Output the [x, y] coordinate of the center of the cell containing the given text.  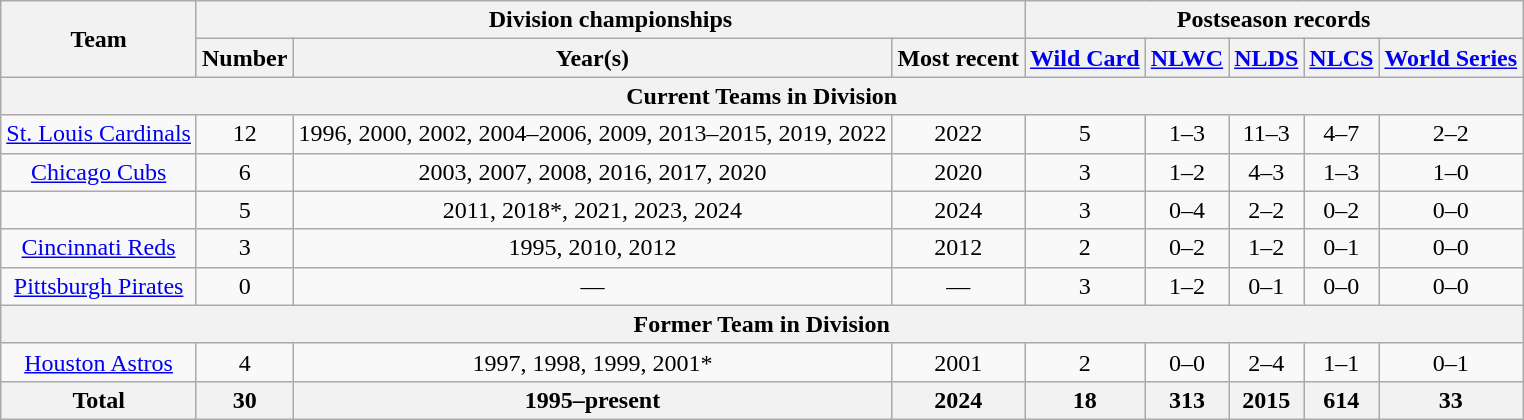
2–4 [1266, 362]
1995, 2010, 2012 [592, 248]
6 [244, 172]
Number [244, 58]
1996, 2000, 2002, 2004–2006, 2009, 2013–2015, 2019, 2022 [592, 134]
Year(s) [592, 58]
0 [244, 286]
NLCS [1342, 58]
12 [244, 134]
St. Louis Cardinals [99, 134]
18 [1084, 400]
4–7 [1342, 134]
0–4 [1187, 210]
2001 [958, 362]
Houston Astros [99, 362]
Pittsburgh Pirates [99, 286]
Wild Card [1084, 58]
1–0 [1451, 172]
Former Team in Division [762, 324]
1–1 [1342, 362]
2022 [958, 134]
313 [1187, 400]
33 [1451, 400]
2012 [958, 248]
Postseason records [1273, 20]
1995–present [592, 400]
Cincinnati Reds [99, 248]
2011, 2018*, 2021, 2023, 2024 [592, 210]
Division championships [610, 20]
4–3 [1266, 172]
30 [244, 400]
Most recent [958, 58]
World Series [1451, 58]
2020 [958, 172]
Current Teams in Division [762, 96]
NLWC [1187, 58]
Team [99, 39]
Total [99, 400]
4 [244, 362]
1997, 1998, 1999, 2001* [592, 362]
NLDS [1266, 58]
11–3 [1266, 134]
Chicago Cubs [99, 172]
614 [1342, 400]
2015 [1266, 400]
2003, 2007, 2008, 2016, 2017, 2020 [592, 172]
